Return the (X, Y) coordinate for the center point of the cell that contains the specified text.  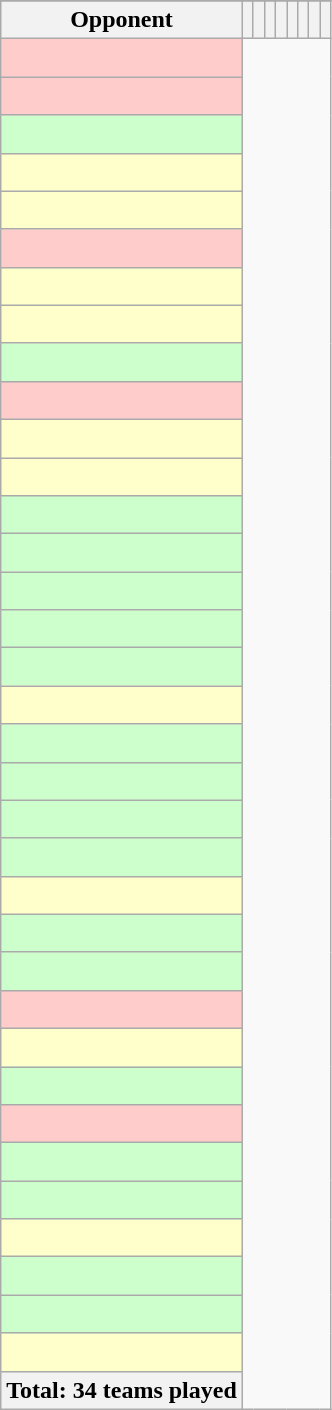
Total: 34 teams played (122, 1390)
Opponent (122, 20)
